Extract the (X, Y) coordinate from the center of the cell holding the provided text.  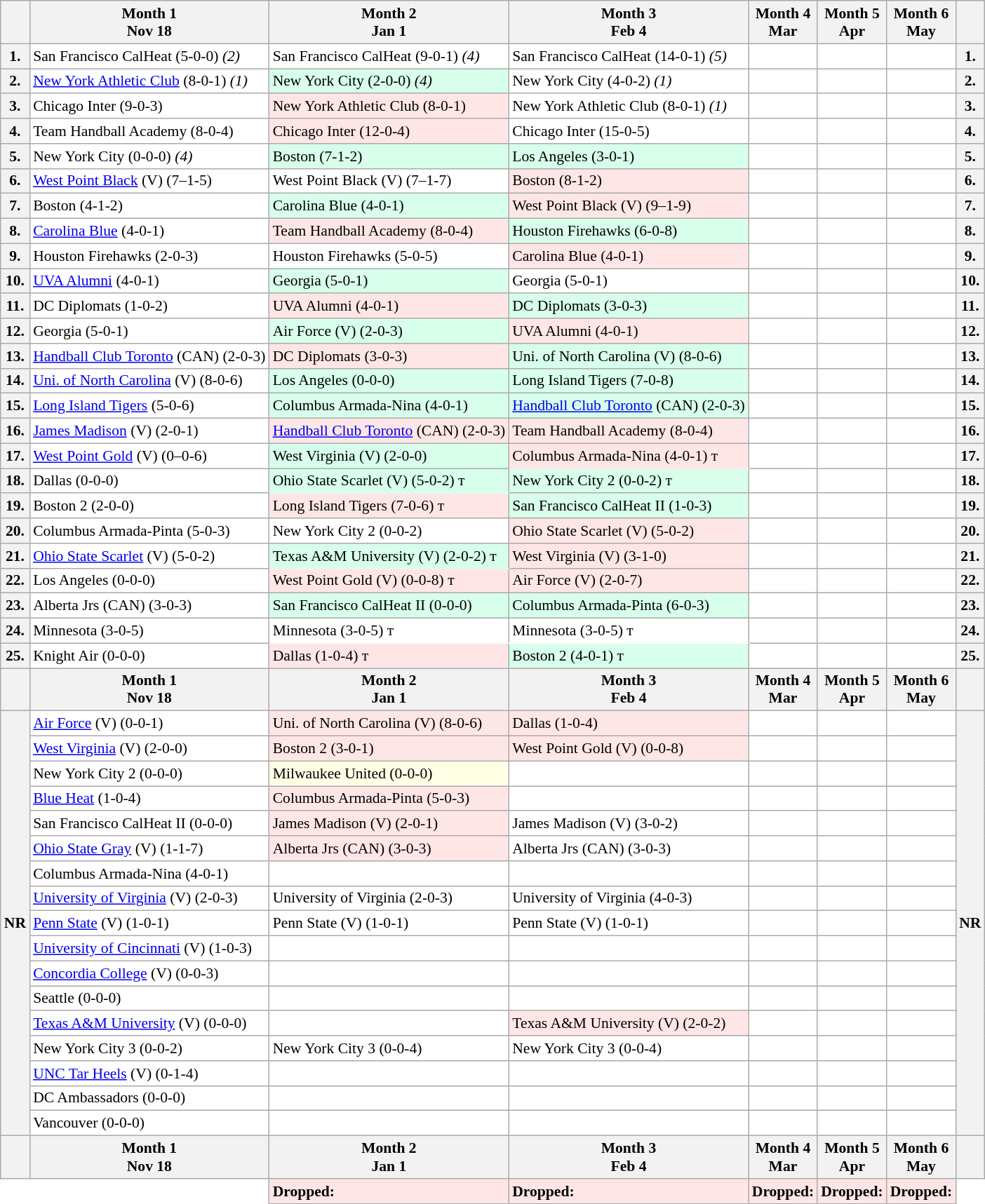
Boston 2 (3-0-1) (389, 749)
Columbus Armada-Pinta (6-0-3) (629, 606)
University of Virginia (V) (2-0-3) (149, 898)
DC Diplomats (1-0-2) (149, 306)
James Madison (V) (3-0-2) (629, 824)
Air Force (V) (0-0-1) (149, 724)
Houston Firehawks (6-0-8) (629, 231)
New York City 2 (0-0-0) (149, 773)
Minnesota (3-0-5) (149, 631)
UNC Tar Heels (V) (0-1-4) (149, 1074)
Seattle (0-0-0) (149, 999)
Long Island Tigers (5-0-6) (149, 406)
West Virginia (V) (3-1-0) (629, 556)
Dallas (1-0-4) (629, 724)
Milwaukee United (0-0-0) (389, 773)
San Francisco CalHeat II (1-0-3) (629, 506)
Knight Air (0-0-0) (149, 656)
West Point Gold (V) (0-0-8) т (389, 581)
New York City 3 (0-0-2) (149, 1048)
Ohio State Gray (V) (1-1-7) (149, 848)
New York City (0-0-0) (4) (149, 156)
Houston Firehawks (5-0-5) (389, 256)
San Francisco CalHeat (9-0-1) (4) (389, 56)
New York Athletic Club (8-0-1) (389, 107)
Boston 2 (2-0-0) (149, 506)
West Point Black (V) (7–1-7) (389, 181)
Boston (8-1-2) (629, 181)
Air Force (V) (2-0-7) (629, 581)
DC Ambassadors (0-0-0) (149, 1098)
Vancouver (0-0-0) (149, 1123)
Dallas (1-0-4) т (389, 656)
Boston 2 (4-0-1) т (629, 656)
San Francisco CalHeat (5-0-0) (2) (149, 56)
Ohio State Scarlet (V) (5-0-2) т (389, 481)
University of Cincinnati (V) (1-0-3) (149, 949)
Concordia College (V) (0-0-3) (149, 973)
Texas A&M University (V) (0-0-0) (149, 1024)
West Point Gold (V) (0–0-6) (149, 456)
West Point Black (V) (9–1-9) (629, 206)
Chicago Inter (12-0-4) (389, 131)
Boston (7-1-2) (389, 156)
New York City (4-0-2) (1) (629, 81)
West Point Black (V) (7–1-5) (149, 181)
Houston Firehawks (2-0-3) (149, 256)
Los Angeles (3-0-1) (629, 156)
Air Force (V) (2-0-3) (389, 331)
Chicago Inter (15-0-5) (629, 131)
New York City (2-0-0) (4) (389, 81)
West Point Gold (V) (0-0-8) (629, 749)
Blue Heat (1-0-4) (149, 799)
University of Virginia (4-0-3) (629, 898)
Texas A&M University (V) (2-0-2) т (389, 556)
Columbus Armada-Nina (4-0-1) т (629, 456)
University of Virginia (2-0-3) (389, 898)
Texas A&M University (V) (2-0-2) (629, 1024)
San Francisco CalHeat (14-0-1) (5) (629, 56)
Long Island Tigers (7-0-8) (629, 381)
Long Island Tigers (7-0-6) т (389, 506)
Chicago Inter (9-0-3) (149, 107)
New York City 2 (0-0-2) (389, 531)
Dallas (0-0-0) (149, 481)
New York City 2 (0-0-2) т (629, 481)
Boston (4-1-2) (149, 206)
